Search for the cell housing the specified text and yield its [x, y] center coordinate. 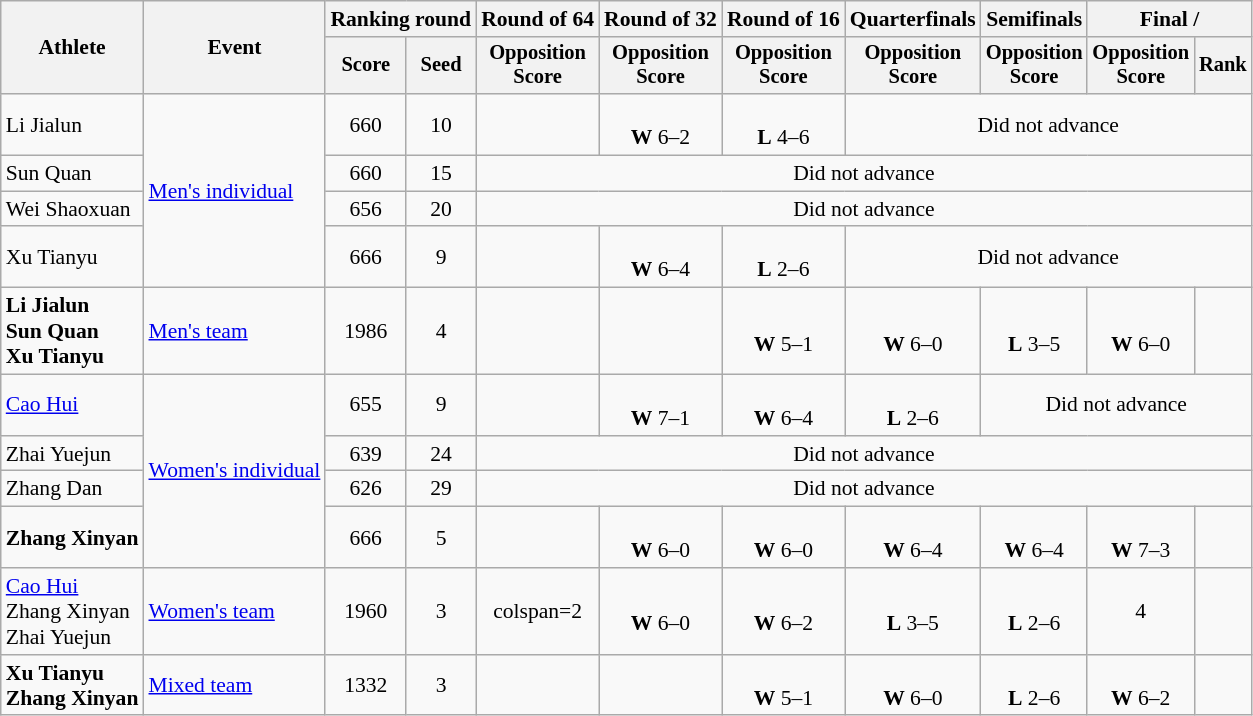
Round of 32 [660, 19]
20 [441, 209]
Final / [1169, 19]
Round of 16 [784, 19]
Zhang Dan [72, 489]
Cao Hui [72, 406]
Women's individual [234, 472]
Event [234, 48]
626 [366, 489]
5 [441, 538]
Zhang Xinyan [72, 538]
Athlete [72, 48]
Men's individual [234, 191]
Seed [441, 66]
L 4–6 [784, 124]
Round of 64 [538, 19]
W 7–3 [1140, 538]
1960 [366, 612]
10 [441, 124]
24 [441, 454]
1986 [366, 332]
colspan=2 [538, 612]
Score [366, 66]
Men's team [234, 332]
29 [441, 489]
Ranking round [400, 19]
639 [366, 454]
Wei Shaoxuan [72, 209]
656 [366, 209]
Li JialunSun QuanXu Tianyu [72, 332]
Rank [1223, 66]
655 [366, 406]
Sun Quan [72, 174]
W 7–1 [660, 406]
15 [441, 174]
Women's team [234, 612]
Semifinals [1034, 19]
Cao HuiZhang XinyanZhai Yuejun [72, 612]
1332 [366, 686]
Xu Tianyu [72, 258]
Mixed team [234, 686]
Quarterfinals [913, 19]
Li Jialun [72, 124]
Xu TianyuZhang Xinyan [72, 686]
Zhai Yuejun [72, 454]
